Capture the cell that displays the provided text and extract its (x, y) central coordinate. 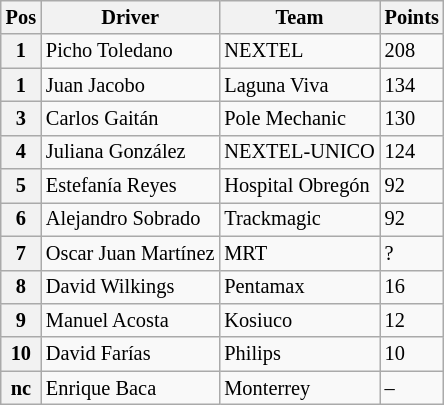
Pentamax (299, 287)
nc (21, 388)
124 (412, 152)
4 (21, 152)
Juliana González (130, 152)
Pos (21, 17)
208 (412, 51)
16 (412, 287)
Enrique Baca (130, 388)
Driver (130, 17)
Monterrey (299, 388)
Carlos Gaitán (130, 118)
3 (21, 118)
David Wilkings (130, 287)
Alejandro Sobrado (130, 219)
Points (412, 17)
Team (299, 17)
Estefanía Reyes (130, 186)
MRT (299, 253)
134 (412, 85)
Hospital Obregón (299, 186)
– (412, 388)
NEXTEL (299, 51)
5 (21, 186)
9 (21, 320)
Picho Toledano (130, 51)
6 (21, 219)
Pole Mechanic (299, 118)
Laguna Viva (299, 85)
David Farías (130, 354)
Kosiuco (299, 320)
12 (412, 320)
7 (21, 253)
Manuel Acosta (130, 320)
Oscar Juan Martínez (130, 253)
NEXTEL-UNICO (299, 152)
130 (412, 118)
8 (21, 287)
Juan Jacobo (130, 85)
Trackmagic (299, 219)
? (412, 253)
Philips (299, 354)
